Scan for the cell matching the given text and deliver its (x, y) coordinate at center. 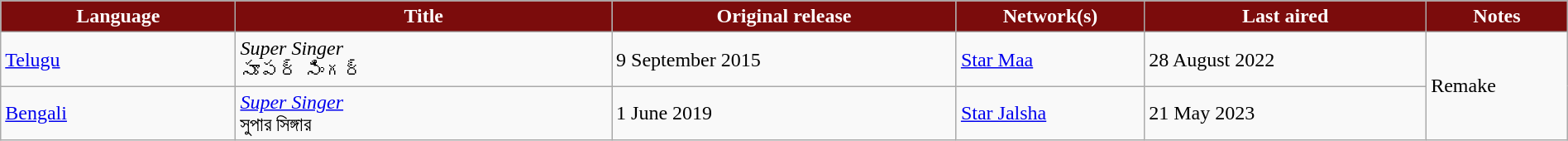
Notes (1497, 17)
Language (118, 17)
28 August 2022 (1285, 60)
Title (423, 17)
Network(s) (1050, 17)
21 May 2023 (1285, 113)
9 September 2015 (784, 60)
Super Singer সুপার সিঙ্গার (423, 113)
Bengali (118, 113)
Last aired (1285, 17)
Telugu (118, 60)
Original release (784, 17)
1 June 2019 (784, 113)
Star Jalsha (1050, 113)
Star Maa (1050, 60)
Super Singer సూపర్ సింగర్ (423, 60)
Remake (1497, 86)
